Provide the [X, Y] coordinate of the cell's center where the given text is located.  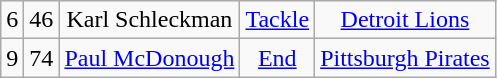
6 [12, 20]
End [278, 58]
Detroit Lions [406, 20]
9 [12, 58]
Karl Schleckman [150, 20]
46 [42, 20]
Paul McDonough [150, 58]
Pittsburgh Pirates [406, 58]
Tackle [278, 20]
74 [42, 58]
